From the cell containing the given text, extract its center point as [X, Y] coordinate. 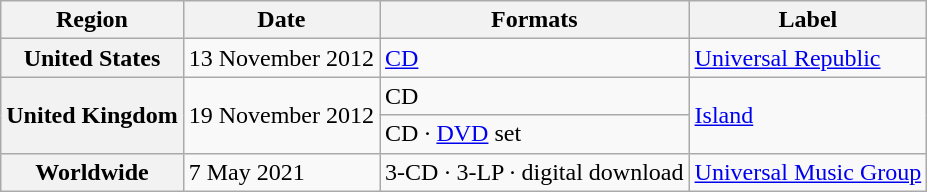
13 November 2012 [281, 58]
Universal Republic [808, 58]
CD · DVD set [534, 134]
United States [92, 58]
United Kingdom [92, 115]
Island [808, 115]
Region [92, 20]
7 May 2021 [281, 172]
3-CD · 3-LP · digital download [534, 172]
Label [808, 20]
Formats [534, 20]
Worldwide [92, 172]
19 November 2012 [281, 115]
Date [281, 20]
Universal Music Group [808, 172]
